Provide the [x, y] coordinate of the cell's center where the given text is located.  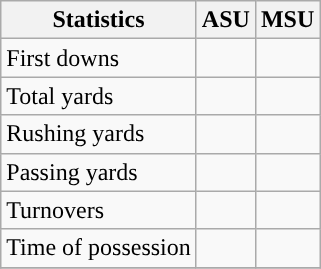
MSU [287, 20]
Rushing yards [99, 134]
Total yards [99, 96]
Turnovers [99, 210]
Statistics [99, 20]
Time of possession [99, 248]
First downs [99, 58]
Passing yards [99, 172]
ASU [226, 20]
